Identify which cell holds the provided text, then report its (x, y) central coordinate. 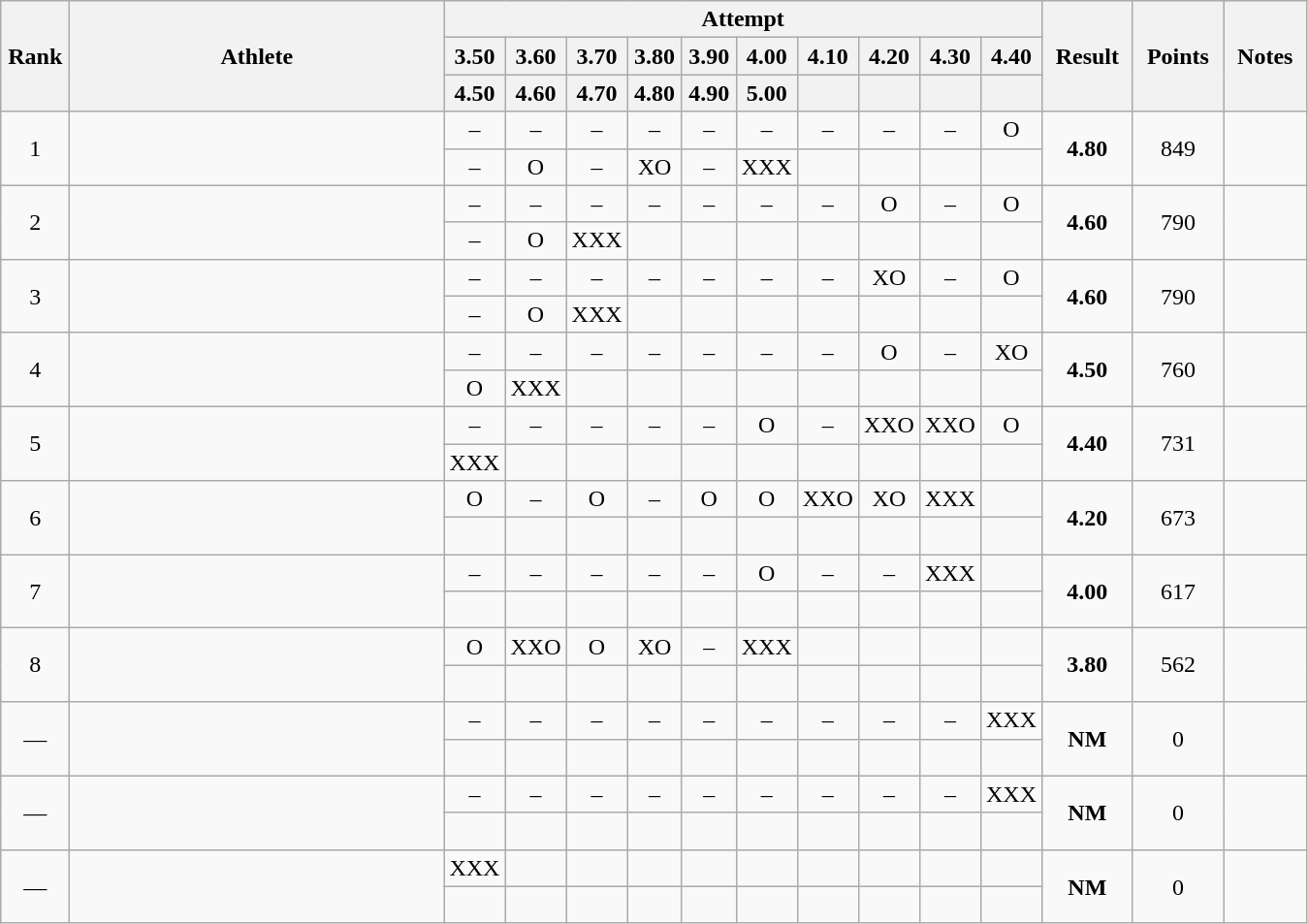
3.50 (475, 56)
4 (35, 369)
Result (1088, 56)
5 (35, 443)
3.60 (535, 56)
849 (1178, 148)
673 (1178, 518)
5.00 (766, 93)
Attempt (743, 19)
1 (35, 148)
4.90 (709, 93)
7 (35, 591)
4.70 (597, 93)
4.10 (828, 56)
8 (35, 665)
3.70 (597, 56)
617 (1178, 591)
3.90 (709, 56)
731 (1178, 443)
Rank (35, 56)
6 (35, 518)
562 (1178, 665)
2 (35, 222)
Notes (1265, 56)
4.30 (950, 56)
Athlete (257, 56)
760 (1178, 369)
3 (35, 296)
Points (1178, 56)
